Capture the cell that displays the provided text and extract its (X, Y) central coordinate. 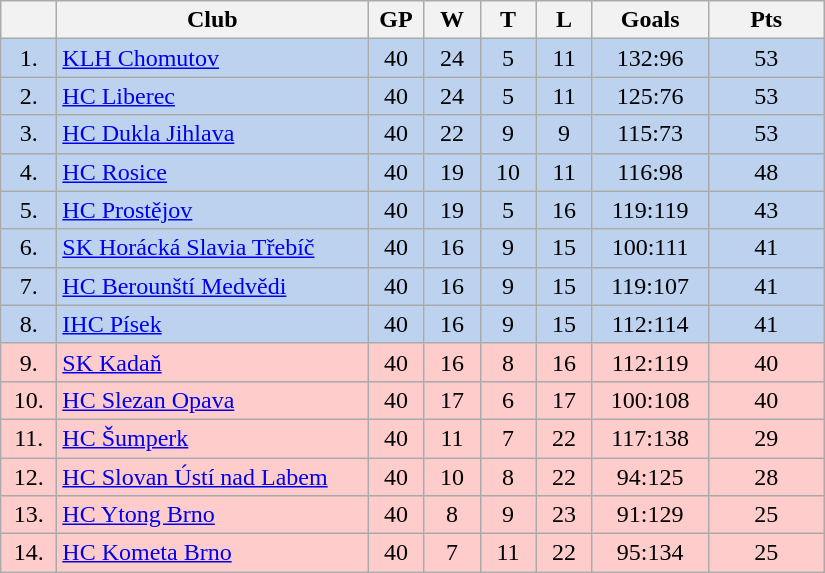
8. (29, 324)
100:108 (650, 400)
29 (766, 438)
4. (29, 172)
9. (29, 362)
10. (29, 400)
KLH Chomutov (212, 58)
HC Kometa Brno (212, 553)
HC Slovan Ústí nad Labem (212, 477)
28 (766, 477)
GP (396, 20)
112:119 (650, 362)
43 (766, 210)
7. (29, 286)
W (452, 20)
23 (564, 515)
HC Berounští Medvědi (212, 286)
116:98 (650, 172)
SK Horácká Slavia Třebíč (212, 248)
5. (29, 210)
Club (212, 20)
132:96 (650, 58)
HC Slezan Opava (212, 400)
HC Šumperk (212, 438)
119:107 (650, 286)
119:119 (650, 210)
95:134 (650, 553)
6. (29, 248)
HC Dukla Jihlava (212, 134)
HC Rosice (212, 172)
T (508, 20)
Pts (766, 20)
117:138 (650, 438)
6 (508, 400)
13. (29, 515)
12. (29, 477)
115:73 (650, 134)
14. (29, 553)
L (564, 20)
3. (29, 134)
IHC Písek (212, 324)
HC Ytong Brno (212, 515)
HC Prostějov (212, 210)
94:125 (650, 477)
11. (29, 438)
2. (29, 96)
1. (29, 58)
100:111 (650, 248)
HC Liberec (212, 96)
112:114 (650, 324)
125:76 (650, 96)
91:129 (650, 515)
SK Kadaň (212, 362)
Goals (650, 20)
48 (766, 172)
